Return [x, y] of the center of cell containing provided text 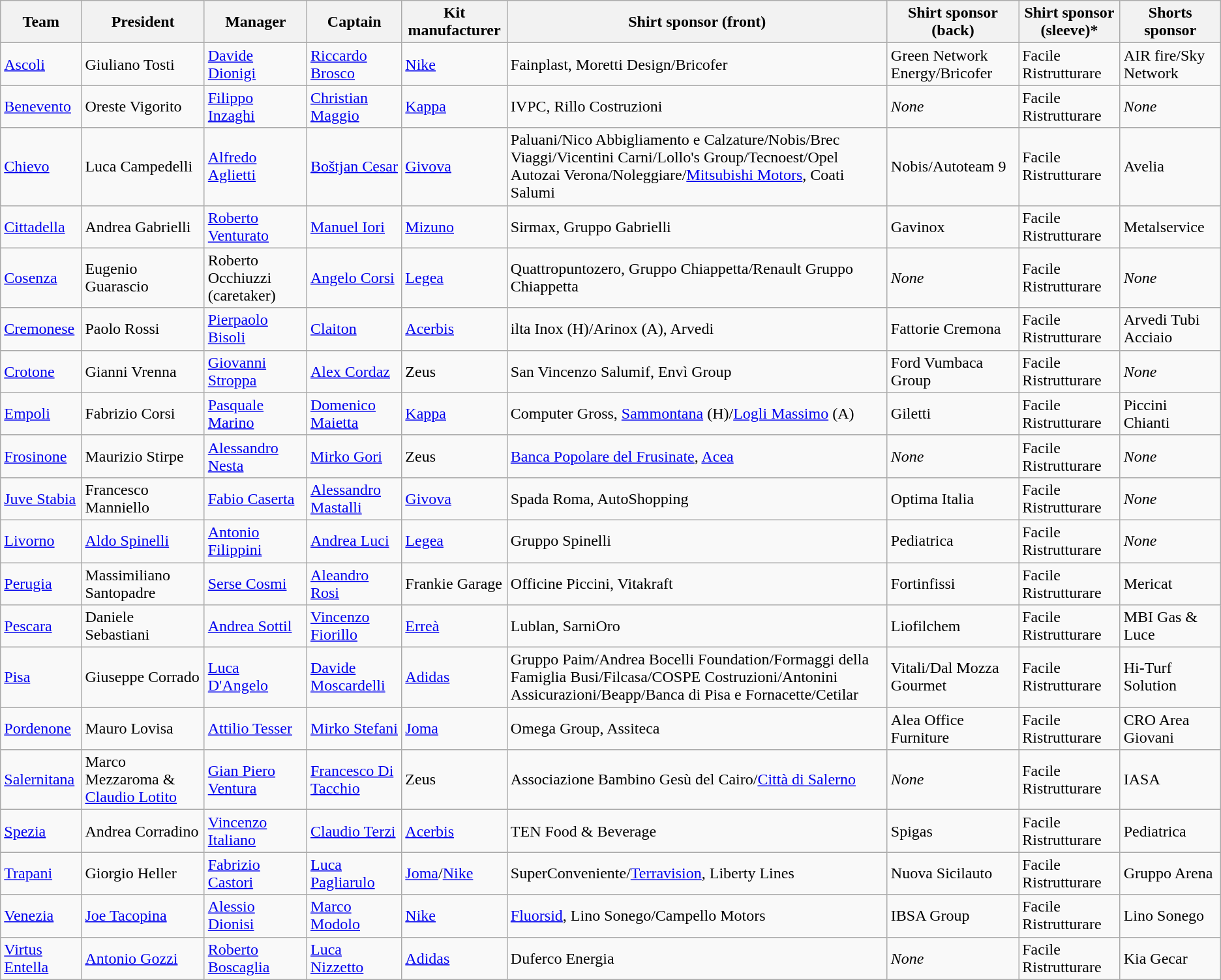
Chievo [41, 167]
Erreà [454, 626]
Manager [256, 22]
Kit manufacturer [454, 22]
Fabrizio Castori [256, 874]
Alessandro Nesta [256, 456]
Mizuno [454, 227]
Serse Cosmi [256, 583]
Optima Italia [952, 498]
Aleandro Rosi [354, 583]
Joma/Nike [454, 874]
Roberto Occhiuzzi (caretaker) [256, 278]
Hi-Turf Solution [1170, 677]
Gruppo Spinelli [697, 541]
Mirko Gori [354, 456]
Francesco Manniello [143, 498]
Daniele Sebastiani [143, 626]
Spezia [41, 831]
Giovanni Stroppa [256, 372]
Massimiliano Santopadre [143, 583]
Christian Maggio [354, 107]
Avelia [1170, 167]
Luca Campedelli [143, 167]
San Vincenzo Salumif, Envì Group [697, 372]
Cremonese [41, 329]
Maurizio Stirpe [143, 456]
Claiton [354, 329]
Shorts sponsor [1170, 22]
Vincenzo Italiano [256, 831]
Manuel Iori [354, 227]
Antonio Filippini [256, 541]
SuperConveniente/Terravision, Liberty Lines [697, 874]
Roberto Venturato [256, 227]
Virtus Entella [41, 958]
Giorgio Heller [143, 874]
Trapani [41, 874]
Pescara [41, 626]
Andrea Luci [354, 541]
Attilio Tesser [256, 729]
Juve Stabia [41, 498]
Alessandro Mastalli [354, 498]
Ford Vumbaca Group [952, 372]
Aldo Spinelli [143, 541]
Shirt sponsor (front) [697, 22]
Andrea Sottil [256, 626]
Computer Gross, Sammontana (H)/Logli Massimo (A) [697, 413]
Salernitana [41, 780]
Perugia [41, 583]
Gruppo Arena [1170, 874]
Banca Popolare del Frusinate, Acea [697, 456]
Alex Cordaz [354, 372]
Joma [454, 729]
Giuseppe Corrado [143, 677]
Mericat [1170, 583]
Antonio Gozzi [143, 958]
AIR fire/Sky Network [1170, 64]
Domenico Maietta [354, 413]
MBI Gas & Luce [1170, 626]
Claudio Terzi [354, 831]
Gavinox [952, 227]
Empoli [41, 413]
Vitali/Dal Mozza Gourmet [952, 677]
Kia Gecar [1170, 958]
Fortinfissi [952, 583]
Team [41, 22]
Riccardo Brosco [354, 64]
Francesco Di Tacchio [354, 780]
Eugenio Guarascio [143, 278]
Fluorsid, Lino Sonego/Campello Motors [697, 915]
Frosinone [41, 456]
Spigas [952, 831]
Piccini Chianti [1170, 413]
IASA [1170, 780]
Arvedi Tubi Acciaio [1170, 329]
Fabio Caserta [256, 498]
TEN Food & Beverage [697, 831]
Paolo Rossi [143, 329]
Davide Moscardelli [354, 677]
Andrea Gabrielli [143, 227]
Shirt sponsor (sleeve)* [1070, 22]
Oreste Vigorito [143, 107]
Joe Tacopina [143, 915]
Cittadella [41, 227]
Frankie Garage [454, 583]
Alea Office Furniture [952, 729]
Pasquale Marino [256, 413]
Associazione Bambino Gesù del Cairo/Città di Salerno [697, 780]
CRO Area Giovani [1170, 729]
Liofilchem [952, 626]
Angelo Corsi [354, 278]
Pordenone [41, 729]
Venezia [41, 915]
Giletti [952, 413]
Captain [354, 22]
Omega Group, Assiteca [697, 729]
Giuliano Tosti [143, 64]
Alfredo Aglietti [256, 167]
Livorno [41, 541]
Fainplast, Moretti Design/Bricofer [697, 64]
IVPC, Rillo Costruzioni [697, 107]
Gianni Vrenna [143, 372]
Fabrizio Corsi [143, 413]
Andrea Corradino [143, 831]
Fattorie Cremona [952, 329]
Crotone [41, 372]
Vincenzo Fiorillo [354, 626]
Marco Mezzaroma & Claudio Lotito [143, 780]
Roberto Boscaglia [256, 958]
Luca Nizzetto [354, 958]
Boštjan Cesar [354, 167]
ilta Inox (H)/Arinox (A), Arvedi [697, 329]
Officine Piccini, Vitakraft [697, 583]
Lino Sonego [1170, 915]
Metalservice [1170, 227]
Shirt sponsor (back) [952, 22]
Pisa [41, 677]
Cosenza [41, 278]
Alessio Dionisi [256, 915]
Mirko Stefani [354, 729]
Nobis/Autoteam 9 [952, 167]
Duferco Energia [697, 958]
Luca D'Angelo [256, 677]
IBSA Group [952, 915]
President [143, 22]
Davide Dionigi [256, 64]
Filippo Inzaghi [256, 107]
Marco Modolo [354, 915]
Luca Pagliarulo [354, 874]
Nuova Sicilauto [952, 874]
Quattropuntozero, Gruppo Chiappetta/Renault Gruppo Chiappetta [697, 278]
Green Network Energy/Bricofer [952, 64]
Spada Roma, AutoShopping [697, 498]
Gian Piero Ventura [256, 780]
Benevento [41, 107]
Sirmax, Gruppo Gabrielli [697, 227]
Ascoli [41, 64]
Lublan, SarniOro [697, 626]
Mauro Lovisa [143, 729]
Pierpaolo Bisoli [256, 329]
